Return (X, Y) of the center of cell containing provided text 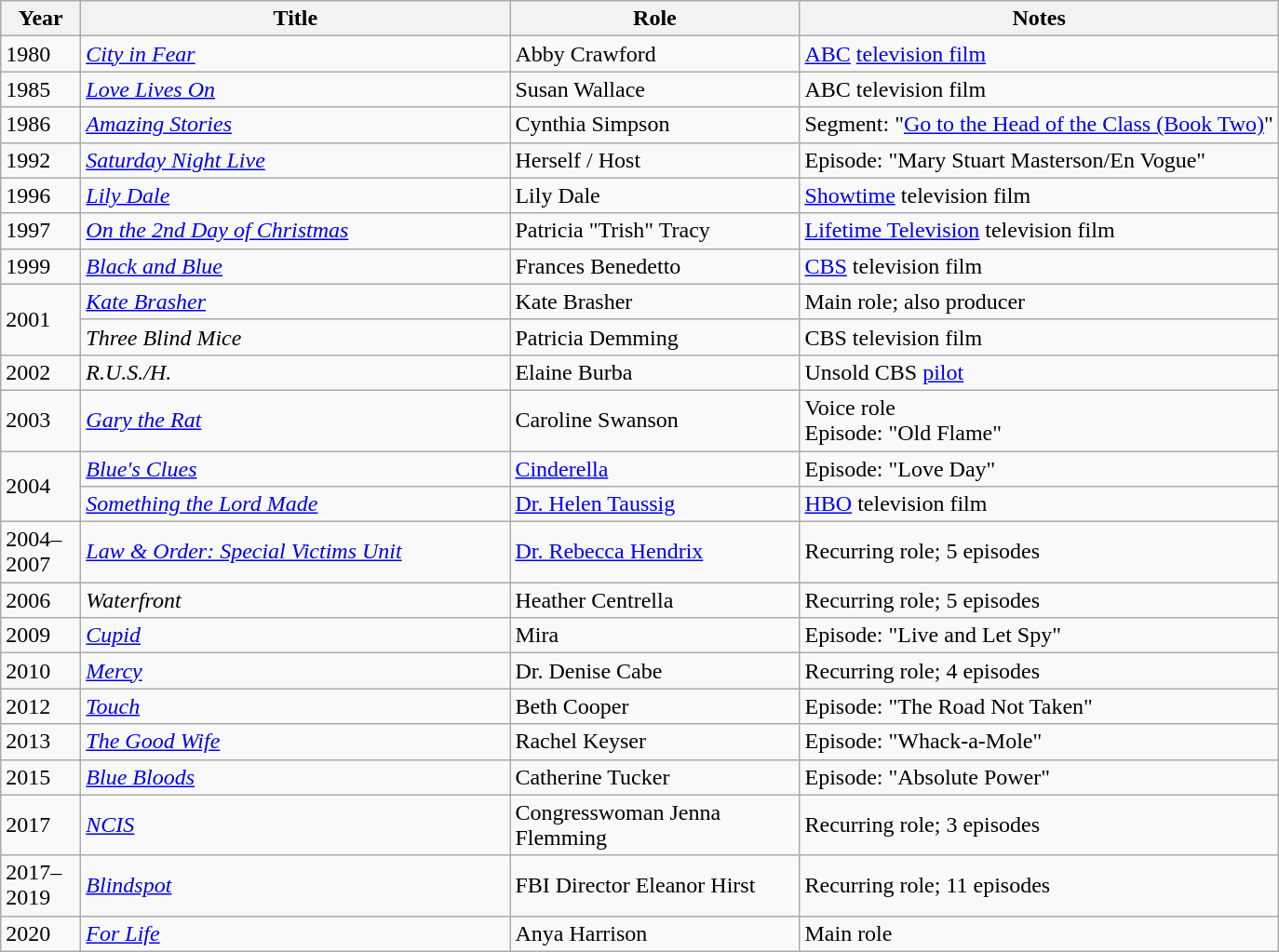
Waterfront (296, 600)
Recurring role; 4 episodes (1039, 671)
1996 (41, 195)
1992 (41, 160)
Episode: "Mary Stuart Masterson/En Vogue" (1039, 160)
2017 (41, 825)
Dr. Denise Cabe (655, 671)
Heather Centrella (655, 600)
Caroline Swanson (655, 421)
Episode: "Absolute Power" (1039, 777)
2013 (41, 742)
HBO television film (1039, 504)
Cynthia Simpson (655, 125)
Recurring role; 3 episodes (1039, 825)
2003 (41, 421)
Showtime television film (1039, 195)
Anya Harrison (655, 933)
R.U.S./H. (296, 372)
Catherine Tucker (655, 777)
Dr. Helen Taussig (655, 504)
Episode: "Whack-a-Mole" (1039, 742)
Something the Lord Made (296, 504)
Dr. Rebecca Hendrix (655, 553)
Role (655, 19)
Love Lives On (296, 89)
Saturday Night Live (296, 160)
2017–2019 (41, 886)
Three Blind Mice (296, 337)
1985 (41, 89)
Cupid (296, 636)
Congresswoman Jenna Flemming (655, 825)
Cinderella (655, 468)
2004 (41, 486)
Law & Order: Special Victims Unit (296, 553)
FBI Director Eleanor Hirst (655, 886)
Main role (1039, 933)
Voice roleEpisode: "Old Flame" (1039, 421)
Segment: "Go to the Head of the Class (Book Two)" (1039, 125)
Recurring role; 11 episodes (1039, 886)
2010 (41, 671)
Herself / Host (655, 160)
Patricia Demming (655, 337)
Lifetime Television television film (1039, 231)
Mercy (296, 671)
Touch (296, 706)
Episode: "Love Day" (1039, 468)
Rachel Keyser (655, 742)
2012 (41, 706)
City in Fear (296, 54)
Title (296, 19)
Black and Blue (296, 266)
Year (41, 19)
Episode: "The Road Not Taken" (1039, 706)
Susan Wallace (655, 89)
Patricia "Trish" Tracy (655, 231)
On the 2nd Day of Christmas (296, 231)
Beth Cooper (655, 706)
Blindspot (296, 886)
2009 (41, 636)
1999 (41, 266)
Notes (1039, 19)
Blue Bloods (296, 777)
2004–2007 (41, 553)
The Good Wife (296, 742)
2001 (41, 319)
Episode: "Live and Let Spy" (1039, 636)
For Life (296, 933)
Blue's Clues (296, 468)
1997 (41, 231)
Frances Benedetto (655, 266)
2002 (41, 372)
1980 (41, 54)
Main role; also producer (1039, 302)
Abby Crawford (655, 54)
Amazing Stories (296, 125)
Unsold CBS pilot (1039, 372)
NCIS (296, 825)
2006 (41, 600)
2020 (41, 933)
Mira (655, 636)
1986 (41, 125)
2015 (41, 777)
Gary the Rat (296, 421)
Elaine Burba (655, 372)
